Detect which cell encompasses the target text, then output its (x, y) center coordinate. 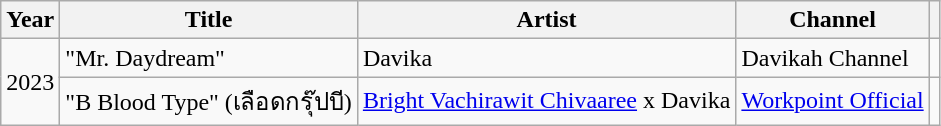
Artist (546, 20)
Year (30, 20)
Davikah Channel (832, 58)
2023 (30, 82)
Title (209, 20)
Workpoint Official (832, 102)
Channel (832, 20)
"B Blood Type" (เลือดกรุ๊ปบี) (209, 102)
Davika (546, 58)
"Mr. Daydream" (209, 58)
Bright Vachirawit Chivaaree x Davika (546, 102)
